Find where the given text appears and provide that cell's center as [x, y] coordinate. 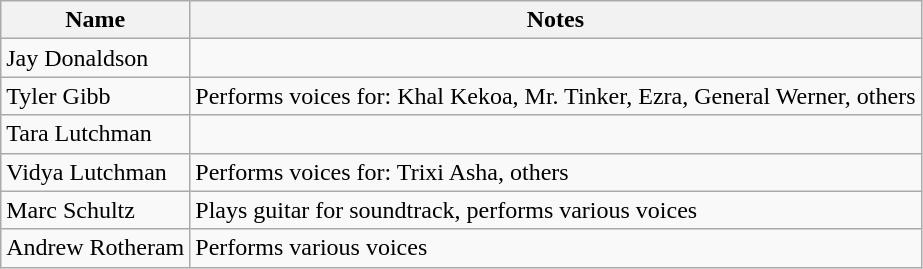
Performs voices for: Khal Kekoa, Mr. Tinker, Ezra, General Werner, others [556, 96]
Jay Donaldson [96, 58]
Plays guitar for soundtrack, performs various voices [556, 210]
Tara Lutchman [96, 134]
Andrew Rotheram [96, 248]
Name [96, 20]
Notes [556, 20]
Tyler Gibb [96, 96]
Performs voices for: Trixi Asha, others [556, 172]
Vidya Lutchman [96, 172]
Performs various voices [556, 248]
Marc Schultz [96, 210]
